Detect which cell encompasses the target text, then output its [x, y] center coordinate. 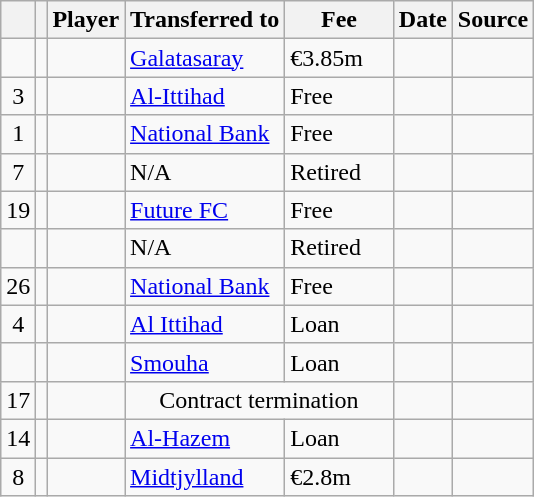
Date [422, 20]
Player [86, 20]
Al Ittihad [205, 324]
Contract termination [260, 400]
7 [18, 172]
Midtjylland [205, 477]
Source [492, 20]
17 [18, 400]
Future FC [205, 210]
Transferred to [205, 20]
Galatasaray [205, 58]
€3.85m [340, 58]
Fee [340, 20]
8 [18, 477]
1 [18, 134]
19 [18, 210]
14 [18, 438]
4 [18, 324]
€2.8m [340, 477]
Al-Ittihad [205, 96]
Al-Hazem [205, 438]
3 [18, 96]
Smouha [205, 362]
26 [18, 286]
